Identify which cell holds the provided text, then report its (x, y) central coordinate. 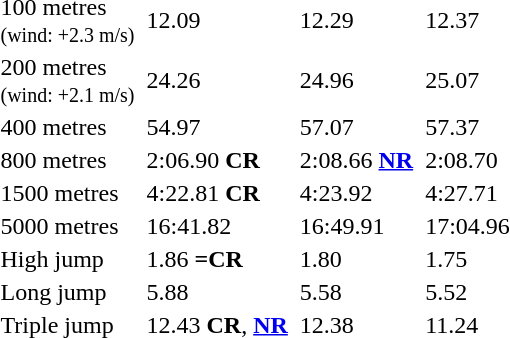
2:06.90 CR (217, 160)
16:49.91 (356, 226)
16:41.82 (217, 226)
4:22.81 CR (217, 193)
57.07 (356, 127)
24.26 (217, 80)
24.96 (356, 80)
2:08.66 NR (356, 160)
5.88 (217, 292)
1.80 (356, 259)
54.97 (217, 127)
5.58 (356, 292)
4:23.92 (356, 193)
1.86 =CR (217, 259)
